Provide the (x, y) coordinate of the cell's center where the given text is located.  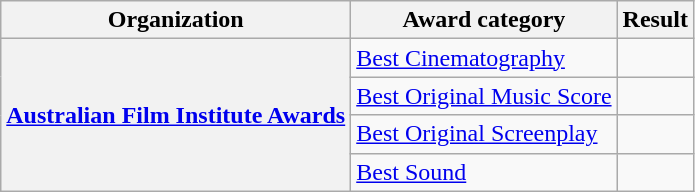
Best Sound (484, 172)
Result (655, 20)
Best Cinematography (484, 58)
Best Original Music Score (484, 96)
Australian Film Institute Awards (176, 115)
Organization (176, 20)
Award category (484, 20)
Best Original Screenplay (484, 134)
